Search for the cell housing the specified text and yield its (X, Y) center coordinate. 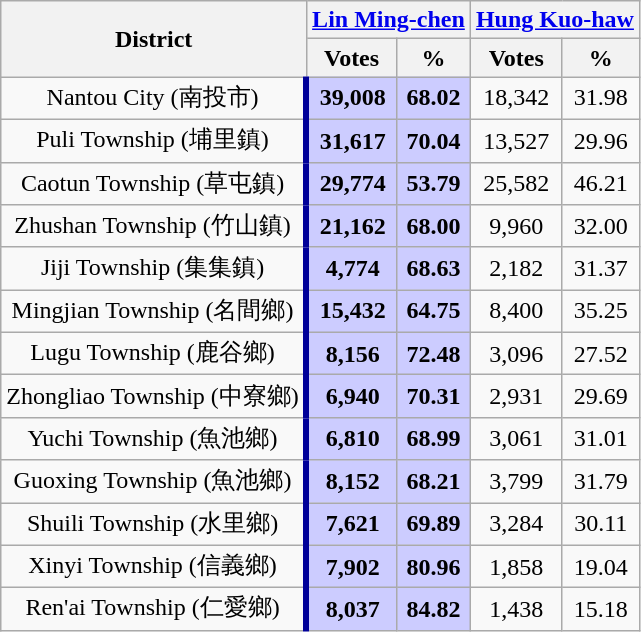
31,617 (352, 140)
30.11 (600, 524)
Caotun Township (草屯鎮) (154, 184)
Mingjian Township (名間鄉) (154, 312)
29.96 (600, 140)
1,438 (516, 610)
15.18 (600, 610)
7,621 (352, 524)
Nantou City (南投市) (154, 98)
70.04 (434, 140)
68.63 (434, 268)
Zhushan Township (竹山鎮) (154, 226)
68.02 (434, 98)
7,902 (352, 566)
Jiji Township (集集鎮) (154, 268)
6,940 (352, 396)
1,858 (516, 566)
80.96 (434, 566)
District (154, 39)
15,432 (352, 312)
64.75 (434, 312)
3,284 (516, 524)
32.00 (600, 226)
31.37 (600, 268)
35.25 (600, 312)
70.31 (434, 396)
Lin Ming-chen (389, 20)
84.82 (434, 610)
2,931 (516, 396)
6,810 (352, 438)
3,096 (516, 354)
31.79 (600, 482)
31.01 (600, 438)
Guoxing Township (魚池鄉) (154, 482)
Shuili Township (水里鄉) (154, 524)
4,774 (352, 268)
68.21 (434, 482)
8,037 (352, 610)
Puli Township (埔里鎮) (154, 140)
27.52 (600, 354)
Zhongliao Township (中寮鄉) (154, 396)
29.69 (600, 396)
68.00 (434, 226)
72.48 (434, 354)
69.89 (434, 524)
18,342 (516, 98)
8,400 (516, 312)
25,582 (516, 184)
46.21 (600, 184)
Hung Kuo-haw (554, 20)
Yuchi Township (魚池鄉) (154, 438)
Lugu Township (鹿谷鄉) (154, 354)
9,960 (516, 226)
Ren'ai Township (仁愛鄉) (154, 610)
8,152 (352, 482)
3,799 (516, 482)
21,162 (352, 226)
19.04 (600, 566)
2,182 (516, 268)
68.99 (434, 438)
13,527 (516, 140)
31.98 (600, 98)
Xinyi Township (信義鄉) (154, 566)
53.79 (434, 184)
39,008 (352, 98)
8,156 (352, 354)
3,061 (516, 438)
29,774 (352, 184)
